Identify which cell holds the provided text, then report its [X, Y] central coordinate. 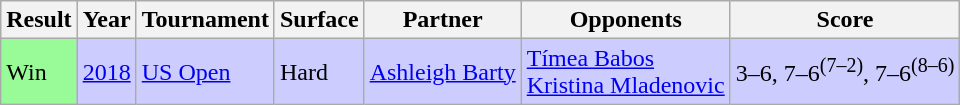
US Open [205, 72]
Tímea Babos Kristina Mladenovic [626, 72]
Ashleigh Barty [442, 72]
Year [106, 20]
Result [39, 20]
Hard [319, 72]
Score [845, 20]
Partner [442, 20]
3–6, 7–6(7–2), 7–6(8–6) [845, 72]
Opponents [626, 20]
Win [39, 72]
Tournament [205, 20]
Surface [319, 20]
2018 [106, 72]
